Output the (X, Y) coordinate of the center of the cell containing the given text.  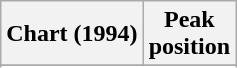
Peakposition (189, 34)
Chart (1994) (72, 34)
